Find where the given text appears and provide that cell's center as [X, Y] coordinate. 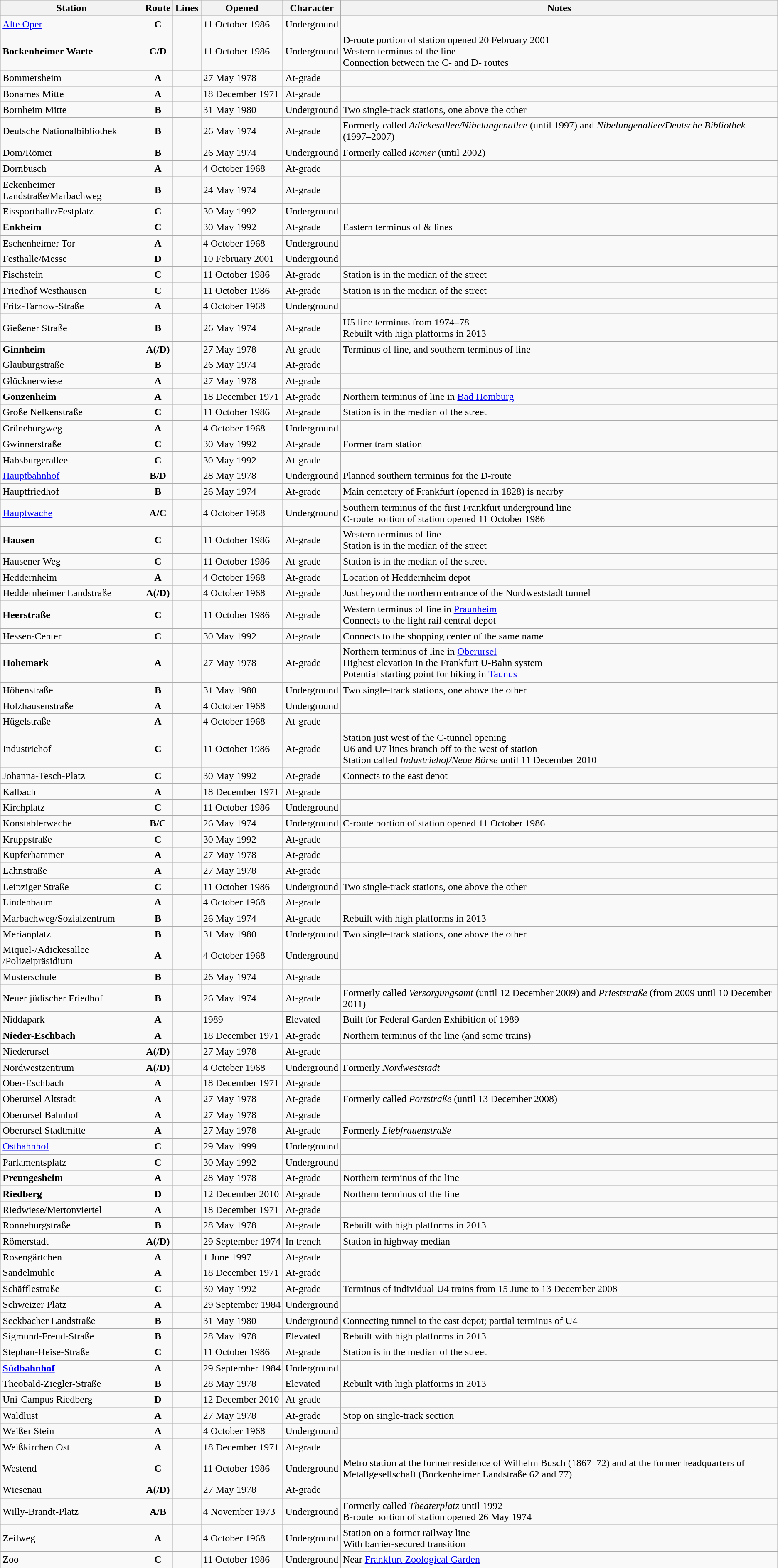
Marbachweg/Sozialzentrum [71, 918]
Enkheim [71, 227]
Route [158, 8]
Deutsche Nationalbibliothek [71, 131]
Hügelstraße [71, 722]
1 June 1997 [242, 1257]
Glöcknerwiese [71, 381]
Northern terminus of line in Bad Homburg [559, 397]
Miquel-/Adickesallee/Polizeipräsidium [71, 955]
Preungesheim [71, 1178]
Holzhausenstraße [71, 706]
Johanna-Tesch-Platz [71, 776]
Northern terminus of line in OberurselHighest elevation in the Frankfurt U-Bahn systemPotential starting point for hiking in Taunus [559, 663]
A/C [158, 513]
Terminus of individual U4 trains from 15 June to 13 December 2008 [559, 1289]
Grüneburgweg [71, 428]
Bornheim Mitte [71, 110]
Gießener Straße [71, 328]
Hauptbahnhof [71, 476]
Bonames Mitte [71, 94]
Bockenheimer Warte [71, 51]
Lindenbaum [71, 902]
Römerstadt [71, 1241]
Formerly called Römer (until 2002) [559, 153]
Westend [71, 1468]
Höhenstraße [71, 690]
Hausen [71, 540]
Northern terminus of the line (and some trains) [559, 1035]
Formerly Nordweststadt [559, 1067]
Waldlust [71, 1415]
Stephan-Heise-Straße [71, 1352]
Musterschule [71, 977]
Western terminus of lineStation is in the median of the street [559, 540]
Nordwestzentrum [71, 1067]
10 February 2001 [242, 259]
U5 line terminus from 1974–78Rebuilt with high platforms in 2013 [559, 328]
Leipziger Straße [71, 887]
Rosengärtchen [71, 1257]
Hausener Weg [71, 562]
Merianplatz [71, 934]
Near Frankfurt Zoological Garden [559, 1560]
Wiesenau [71, 1490]
Kruppstraße [71, 839]
Fritz-Tarnow-Straße [71, 306]
Built for Federal Garden Exhibition of 1989 [559, 1020]
Sandelmühle [71, 1273]
29 September 1974 [242, 1241]
D-route portion of station opened 20 February 2001Western terminus of the lineConnection between the C- and D- routes [559, 51]
Bommersheim [71, 78]
29 May 1999 [242, 1146]
Niederursel [71, 1051]
Hessen-Center [71, 636]
Sigmund-Freud-Straße [71, 1336]
Hohemark [71, 663]
Dornbusch [71, 168]
Weißer Stein [71, 1431]
Nieder-Eschbach [71, 1035]
Kirchplatz [71, 807]
Location of Heddernheim depot [559, 577]
Parlamentsplatz [71, 1162]
In trench [312, 1241]
Friedhof Westhausen [71, 291]
B/D [158, 476]
B/C [158, 823]
Lahnstraße [71, 871]
Western terminus of line in PraunheimConnects to the light rail central depot [559, 614]
Connecting tunnel to the east depot; partial terminus of U4 [559, 1320]
Heddernheimer Landstraße [71, 593]
24 May 1974 [242, 190]
Theobald-Ziegler-Straße [71, 1384]
Alte Oper [71, 24]
Niddapark [71, 1020]
Eckenheimer Landstraße/Marbachweg [71, 190]
Notes [559, 8]
Hauptfriedhof [71, 491]
Festhalle/Messe [71, 259]
Hauptwache [71, 513]
Ginnheim [71, 349]
Stop on single-track section [559, 1415]
C/D [158, 51]
Zeilweg [71, 1538]
Former tram station [559, 444]
Glauburgstraße [71, 365]
Schweizer Platz [71, 1304]
Station [71, 8]
Ostbahnhof [71, 1146]
Kalbach [71, 791]
Just beyond the northern entrance of the Nordweststadt tunnel [559, 593]
Station in highway median [559, 1241]
Oberursel Stadtmitte [71, 1131]
Southern terminus of the first Frankfurt underground lineC-route portion of station opened 11 October 1986 [559, 513]
Heerstraße [71, 614]
Lines [187, 8]
Seckbacher Landstraße [71, 1320]
Zoo [71, 1560]
Terminus of line, and southern terminus of line [559, 349]
Opened [242, 8]
Eissporthalle/Festplatz [71, 211]
Konstablerwache [71, 823]
Formerly called Adickesallee/Nibelungenallee (until 1997) and Nibelungenallee/Deutsche Bibliothek (1997–2007) [559, 131]
Oberursel Bahnhof [71, 1114]
4 November 1973 [242, 1511]
Formerly called Theaterplatz until 1992B-route portion of station opened 26 May 1974 [559, 1511]
Uni-Campus Riedberg [71, 1400]
Connects to the shopping center of the same name [559, 636]
Neuer jüdischer Friedhof [71, 998]
Weißkirchen Ost [71, 1447]
Planned southern terminus for the D-route [559, 476]
Habsburgerallee [71, 460]
Ober-Eschbach [71, 1083]
Oberursel Altstadt [71, 1099]
Kupferhammer [71, 855]
Gwinnerstraße [71, 444]
Willy-Brandt-Platz [71, 1511]
Südbahnhof [71, 1368]
Formerly Liebfrauenstraße [559, 1131]
Riedwiese/Mertonviertel [71, 1210]
Eastern terminus of & lines [559, 227]
Connects to the east depot [559, 776]
Ronneburgstraße [71, 1225]
Große Nelkenstraße [71, 412]
Formerly called Portstraße (until 13 December 2008) [559, 1099]
Character [312, 8]
Formerly called Versorgungsamt (until 12 December 2009) and Prieststraße (from 2009 until 10 December 2011) [559, 998]
Main cemetery of Frankfurt (opened in 1828) is nearby [559, 491]
A/B [158, 1511]
Station on a former railway lineWith barrier-secured transition [559, 1538]
Heddernheim [71, 577]
Schäfflestraße [71, 1289]
Industriehof [71, 749]
C-route portion of station opened 11 October 1986 [559, 823]
Gonzenheim [71, 397]
Fischstein [71, 275]
Eschenheimer Tor [71, 243]
1989 [242, 1020]
Dom/Römer [71, 153]
Riedberg [71, 1194]
